Output the (x, y) coordinate of the center of the cell containing the given text.  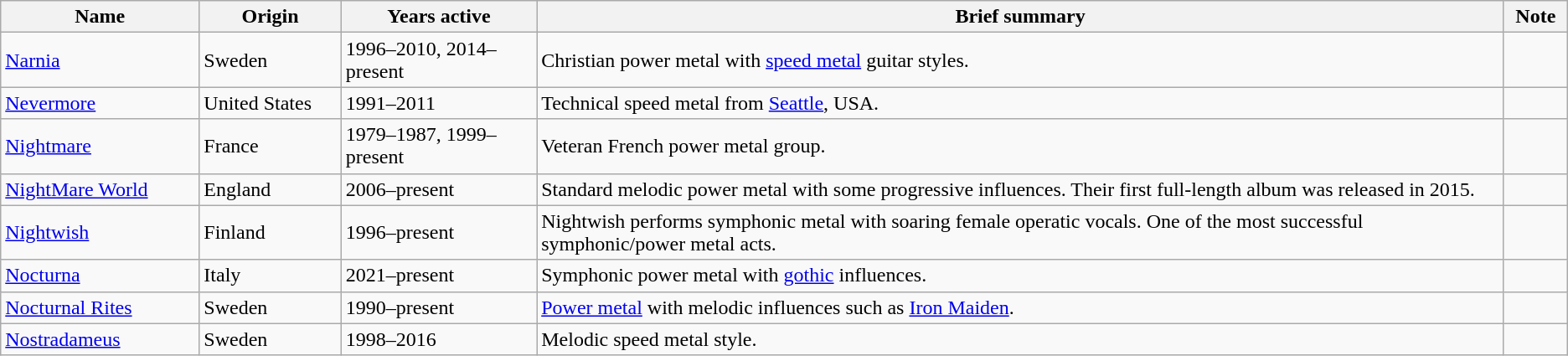
France (270, 146)
Brief summary (1020, 17)
Christian power metal with speed metal guitar styles. (1020, 60)
1996–present (439, 233)
Power metal with melodic influences such as Iron Maiden. (1020, 307)
Origin (270, 17)
Standard melodic power metal with some progressive influences. Their first full-length album was released in 2015. (1020, 189)
Nightwish (101, 233)
Nocturnal Rites (101, 307)
1998–2016 (439, 339)
Finland (270, 233)
2006–present (439, 189)
United States (270, 103)
England (270, 189)
Note (1535, 17)
Nocturna (101, 276)
Name (101, 17)
Melodic speed metal style. (1020, 339)
NightMare World (101, 189)
Nightwish performs symphonic metal with soaring female operatic vocals. One of the most successful symphonic/power metal acts. (1020, 233)
Veteran French power metal group. (1020, 146)
Symphonic power metal with gothic influences. (1020, 276)
1991–2011 (439, 103)
1996–2010, 2014–present (439, 60)
Nightmare (101, 146)
Italy (270, 276)
1990–present (439, 307)
Nevermore (101, 103)
1979–1987, 1999–present (439, 146)
Years active (439, 17)
2021–present (439, 276)
Nostradameus (101, 339)
Technical speed metal from Seattle, USA. (1020, 103)
Narnia (101, 60)
